Provide the (X, Y) coordinate of the cell's center where the given text is located.  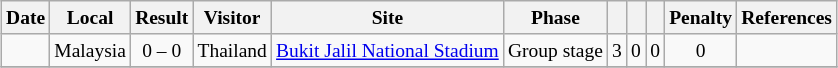
Group stage (555, 50)
3 (616, 50)
Site (387, 18)
Thailand (232, 50)
0 – 0 (161, 50)
Result (161, 18)
Penalty (701, 18)
Visitor (232, 18)
Phase (555, 18)
Local (90, 18)
Date (25, 18)
Bukit Jalil National Stadium (387, 50)
References (787, 18)
Malaysia (90, 50)
